From the cell containing the given text, extract its center point as [X, Y] coordinate. 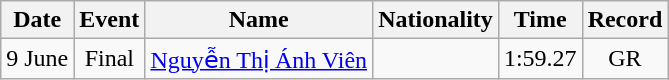
Date [38, 20]
Time [540, 20]
Nguyễn Thị Ánh Viên [259, 59]
Name [259, 20]
Final [110, 59]
1:59.27 [540, 59]
9 June [38, 59]
Nationality [436, 20]
Record [625, 20]
GR [625, 59]
Event [110, 20]
